Pinpoint the cell where the given text exists, returning its (X, Y) midpoint coordinate. 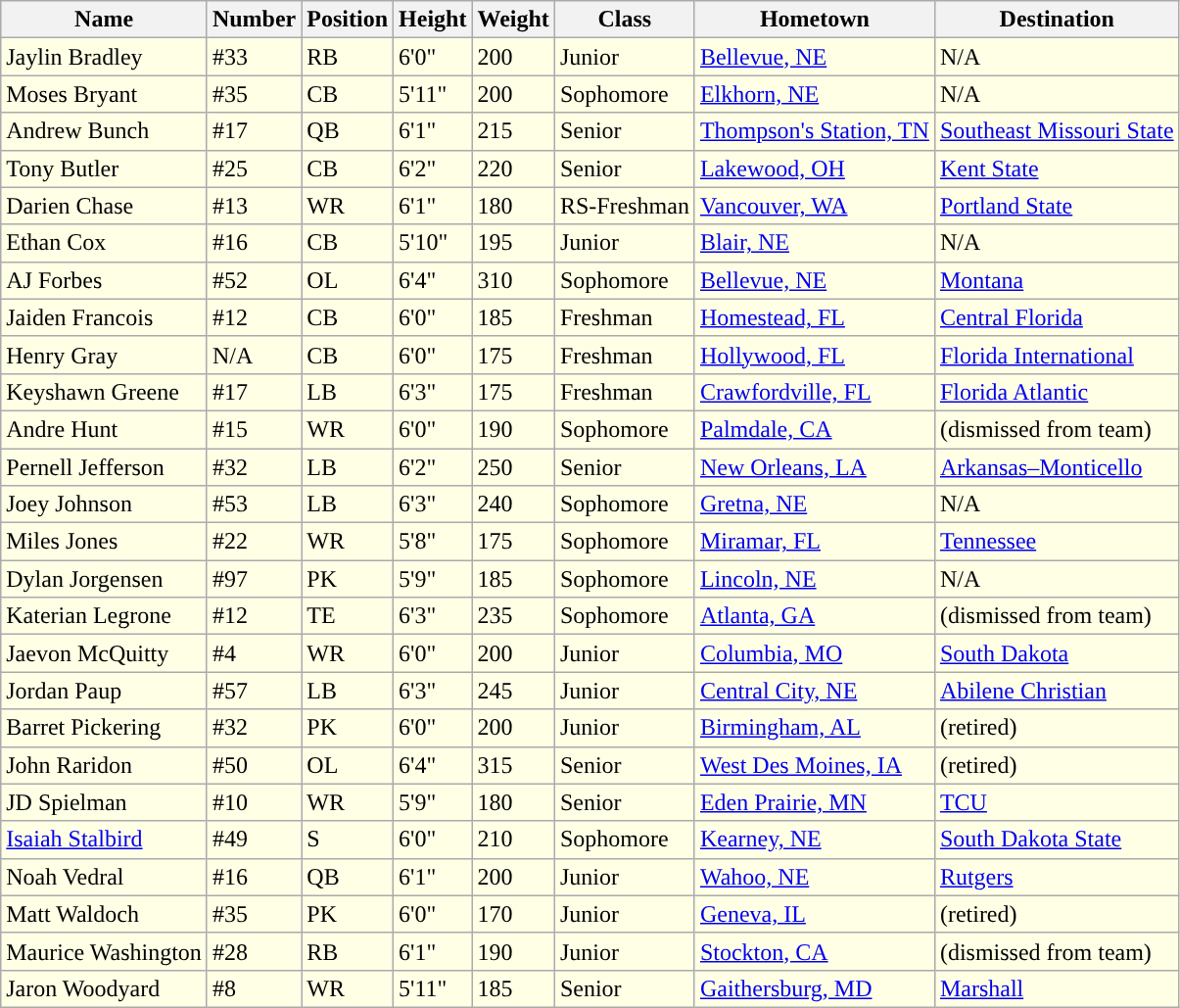
RS-Freshman (625, 206)
Weight (513, 20)
Central City, NE (815, 691)
Atlanta, GA (815, 616)
West Des Moines, IA (815, 765)
#8 (254, 988)
Blair, NE (815, 243)
Stockton, CA (815, 951)
Name (104, 20)
#33 (254, 57)
Andrew Bunch (104, 131)
Andre Hunt (104, 429)
#25 (254, 168)
210 (513, 840)
Class (625, 20)
Moses Bryant (104, 94)
195 (513, 243)
Palmdale, CA (815, 429)
#49 (254, 840)
Keyshawn Greene (104, 392)
Vancouver, WA (815, 206)
Lakewood, OH (815, 168)
Kent State (1057, 168)
Jordan Paup (104, 691)
TCU (1057, 802)
245 (513, 691)
Height (433, 20)
Kearney, NE (815, 840)
New Orleans, LA (815, 467)
Matt Waldoch (104, 914)
Noah Vedral (104, 877)
John Raridon (104, 765)
Tennessee (1057, 542)
South Dakota State (1057, 840)
Southeast Missouri State (1057, 131)
#4 (254, 653)
Portland State (1057, 206)
Central Florida (1057, 317)
#10 (254, 802)
Joey Johnson (104, 504)
Homestead, FL (815, 317)
Pernell Jefferson (104, 467)
TE (348, 616)
#53 (254, 504)
Dylan Jorgensen (104, 579)
Katerian Legrone (104, 616)
315 (513, 765)
Florida International (1057, 355)
5'10" (433, 243)
Marshall (1057, 988)
Hollywood, FL (815, 355)
310 (513, 280)
Number (254, 20)
JD Spielman (104, 802)
Elkhorn, NE (815, 94)
Arkansas–Monticello (1057, 467)
Eden Prairie, MN (815, 802)
Barret Pickering (104, 728)
Jaiden Francois (104, 317)
Miles Jones (104, 542)
S (348, 840)
Miramar, FL (815, 542)
#13 (254, 206)
Maurice Washington (104, 951)
Jaron Woodyard (104, 988)
Gaithersburg, MD (815, 988)
#52 (254, 280)
Hometown (815, 20)
Position (348, 20)
Darien Chase (104, 206)
South Dakota (1057, 653)
Geneva, IL (815, 914)
#50 (254, 765)
Lincoln, NE (815, 579)
240 (513, 504)
Wahoo, NE (815, 877)
#22 (254, 542)
220 (513, 168)
Isaiah Stalbird (104, 840)
Rutgers (1057, 877)
Columbia, MO (815, 653)
Jaevon McQuitty (104, 653)
Montana (1057, 280)
Abilene Christian (1057, 691)
#28 (254, 951)
5'8" (433, 542)
#57 (254, 691)
#15 (254, 429)
Birmingham, AL (815, 728)
Crawfordville, FL (815, 392)
Henry Gray (104, 355)
AJ Forbes (104, 280)
250 (513, 467)
Jaylin Bradley (104, 57)
Destination (1057, 20)
Tony Butler (104, 168)
235 (513, 616)
Ethan Cox (104, 243)
215 (513, 131)
#97 (254, 579)
Thompson's Station, TN (815, 131)
Gretna, NE (815, 504)
Florida Atlantic (1057, 392)
170 (513, 914)
